Scan for the cell matching the given text and deliver its (X, Y) coordinate at center. 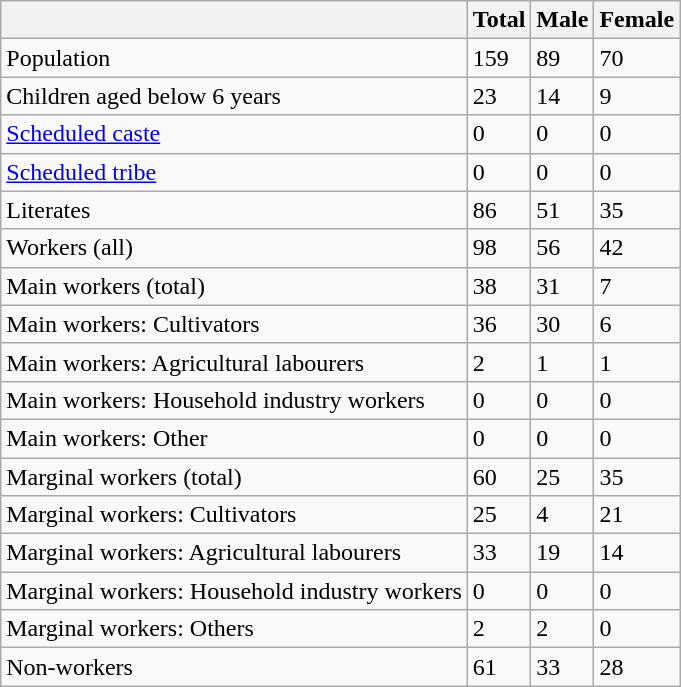
30 (562, 324)
38 (499, 286)
Workers (all) (234, 248)
70 (637, 58)
7 (637, 286)
Children aged below 6 years (234, 96)
Marginal workers (total) (234, 477)
Female (637, 20)
19 (562, 553)
6 (637, 324)
86 (499, 210)
Literates (234, 210)
Marginal workers: Others (234, 629)
Scheduled caste (234, 134)
Main workers: Other (234, 438)
56 (562, 248)
42 (637, 248)
Population (234, 58)
23 (499, 96)
Main workers: Agricultural labourers (234, 362)
4 (562, 515)
Main workers: Household industry workers (234, 400)
159 (499, 58)
98 (499, 248)
Main workers: Cultivators (234, 324)
60 (499, 477)
89 (562, 58)
31 (562, 286)
Marginal workers: Cultivators (234, 515)
51 (562, 210)
Marginal workers: Household industry workers (234, 591)
Marginal workers: Agricultural labourers (234, 553)
36 (499, 324)
Total (499, 20)
Scheduled tribe (234, 172)
Non-workers (234, 667)
9 (637, 96)
28 (637, 667)
61 (499, 667)
Main workers (total) (234, 286)
Male (562, 20)
21 (637, 515)
